Pinpoint the cell where the given text exists, returning its [x, y] midpoint coordinate. 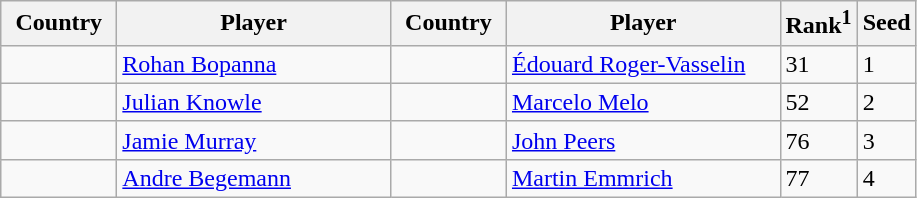
4 [886, 178]
Martin Emmrich [643, 178]
Andre Begemann [254, 178]
77 [818, 178]
2 [886, 102]
John Peers [643, 140]
Jamie Murray [254, 140]
31 [818, 64]
Rank1 [818, 24]
Rohan Bopanna [254, 64]
Édouard Roger-Vasselin [643, 64]
52 [818, 102]
Julian Knowle [254, 102]
1 [886, 64]
3 [886, 140]
Seed [886, 24]
Marcelo Melo [643, 102]
76 [818, 140]
